Return (x, y) of the center of cell containing provided text 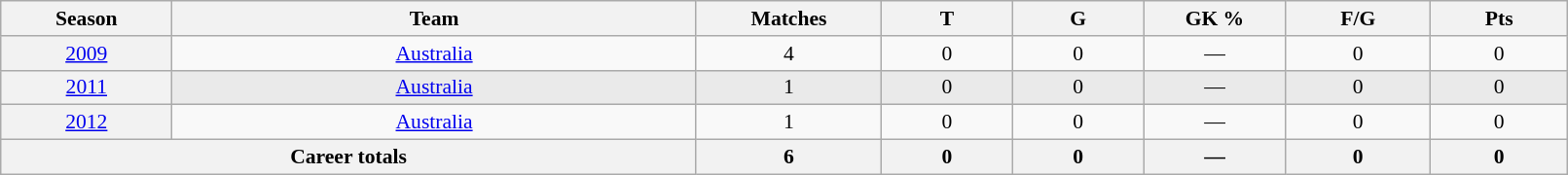
Team (434, 18)
T (948, 18)
Pts (1499, 18)
6 (788, 157)
Career totals (348, 157)
2012 (87, 122)
F/G (1358, 18)
GK % (1215, 18)
4 (788, 53)
2011 (87, 87)
Season (87, 18)
Matches (788, 18)
G (1078, 18)
2009 (87, 53)
